For the text-containing cell, return its midpoint in (X, Y) coordinate format. 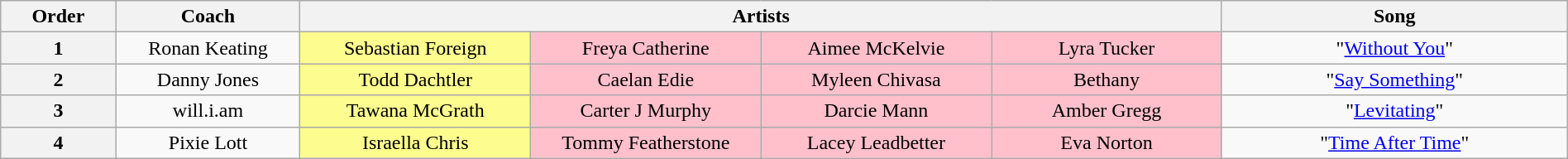
Myleen Chivasa (877, 79)
Song (1394, 17)
Eva Norton (1107, 142)
1 (58, 48)
Darcie Mann (877, 111)
"Say Something" (1394, 79)
Artists (761, 17)
3 (58, 111)
Coach (208, 17)
will.i.am (208, 111)
2 (58, 79)
4 (58, 142)
Todd Dachtler (415, 79)
Freya Catherine (647, 48)
"Without You" (1394, 48)
Bethany (1107, 79)
Lyra Tucker (1107, 48)
Aimee McKelvie (877, 48)
Danny Jones (208, 79)
"Levitating" (1394, 111)
Order (58, 17)
Amber Gregg (1107, 111)
Tawana McGrath (415, 111)
Tommy Featherstone (647, 142)
"Time After Time" (1394, 142)
Caelan Edie (647, 79)
Ronan Keating (208, 48)
Sebastian Foreign (415, 48)
Israella Chris (415, 142)
Lacey Leadbetter (877, 142)
Pixie Lott (208, 142)
Carter J Murphy (647, 111)
